Identify which cell holds the provided text, then report its (X, Y) central coordinate. 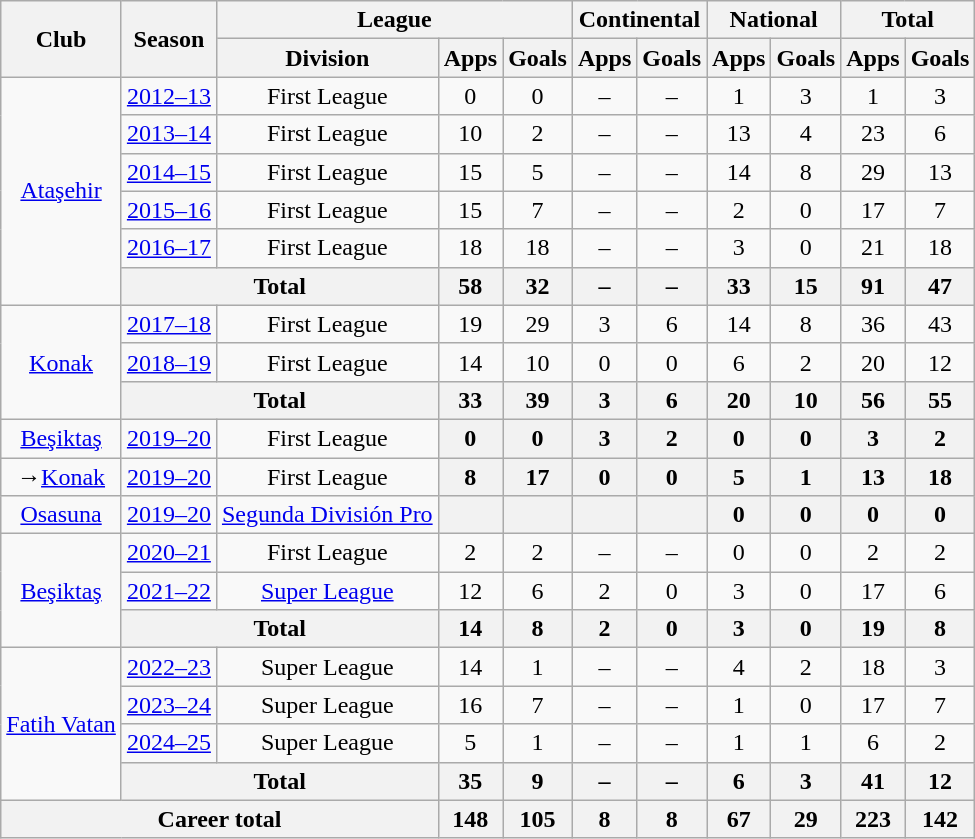
Ataşehir (62, 191)
2021–22 (168, 591)
148 (470, 819)
2018–19 (168, 362)
Season (168, 39)
23 (873, 134)
Continental (639, 20)
League (394, 20)
91 (873, 286)
2022–23 (168, 667)
2016–17 (168, 248)
2013–14 (168, 134)
32 (538, 286)
56 (873, 400)
47 (940, 286)
21 (873, 248)
105 (538, 819)
Segunda División Pro (327, 515)
39 (538, 400)
9 (538, 781)
2024–25 (168, 743)
→Konak (62, 477)
142 (940, 819)
National (774, 20)
43 (940, 324)
36 (873, 324)
Division (327, 58)
41 (873, 781)
223 (873, 819)
2014–15 (168, 172)
58 (470, 286)
67 (739, 819)
2023–24 (168, 705)
Club (62, 39)
2012–13 (168, 96)
35 (470, 781)
16 (470, 705)
Osasuna (62, 515)
2017–18 (168, 324)
2020–21 (168, 553)
2015–16 (168, 210)
55 (940, 400)
Fatih Vatan (62, 724)
Konak (62, 362)
Career total (220, 819)
